Locate the cell with the specified text and output its [x, y] center coordinate. 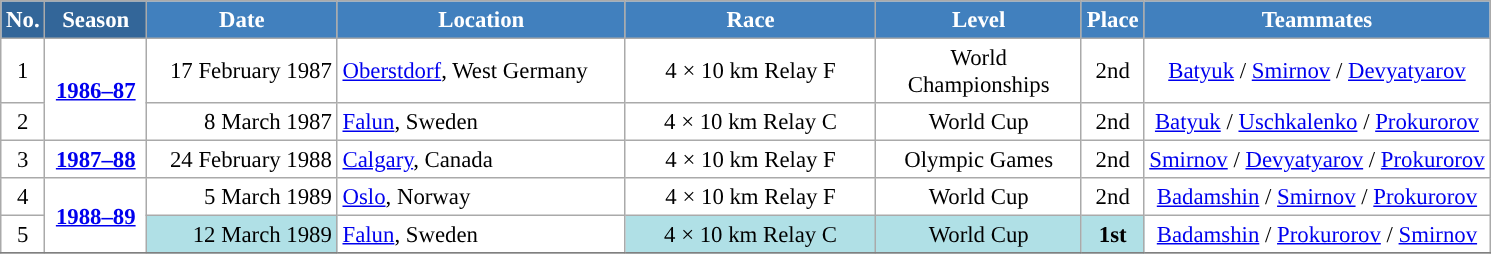
8 March 1987 [242, 122]
Place [1112, 20]
Badamshin / Smirnov / Prokurorov [1317, 197]
Level [979, 20]
12 March 1989 [242, 235]
5 [23, 235]
Season [96, 20]
No. [23, 20]
3 [23, 160]
1st [1112, 235]
1986–87 [96, 90]
Location [481, 20]
Oslo, Norway [481, 197]
Batyuk / Uschkalenko / Prokurorov [1317, 122]
World Championships [979, 72]
4 [23, 197]
1 [23, 72]
Date [242, 20]
17 February 1987 [242, 72]
24 February 1988 [242, 160]
Olympic Games [979, 160]
1987–88 [96, 160]
Batyuk / Smirnov / Devyatyarov [1317, 72]
Badamshin / Prokurorov / Smirnov [1317, 235]
Teammates [1317, 20]
5 March 1989 [242, 197]
2 [23, 122]
Race [750, 20]
Calgary, Canada [481, 160]
Oberstdorf, West Germany [481, 72]
1988–89 [96, 216]
Smirnov / Devyatyarov / Prokurorov [1317, 160]
